Output the [x, y] coordinate of the center of the cell containing the given text.  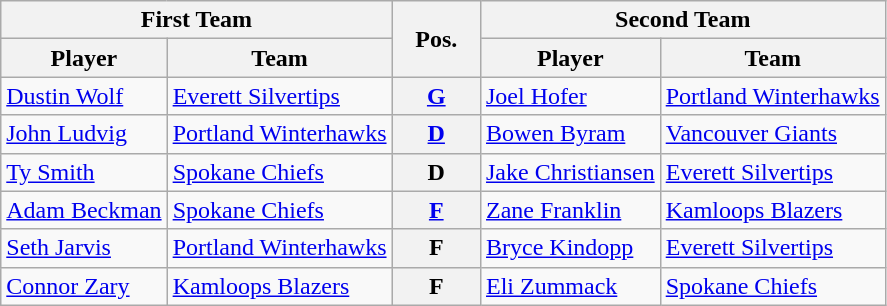
Dustin Wolf [84, 96]
Joel Hofer [570, 96]
Connor Zary [84, 286]
Adam Beckman [84, 210]
Bryce Kindopp [570, 248]
Ty Smith [84, 172]
G [436, 96]
John Ludvig [84, 134]
Seth Jarvis [84, 248]
Eli Zummack [570, 286]
First Team [196, 20]
Jake Christiansen [570, 172]
Zane Franklin [570, 210]
Pos. [436, 39]
Vancouver Giants [772, 134]
Bowen Byram [570, 134]
Second Team [682, 20]
